Scan for the cell matching the given text and deliver its [X, Y] coordinate at center. 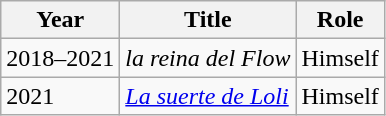
2018–2021 [60, 58]
Role [340, 20]
Year [60, 20]
Title [208, 20]
la reina del Flow [208, 58]
La suerte de Loli [208, 96]
2021 [60, 96]
